Identify which cell holds the provided text, then report its [x, y] central coordinate. 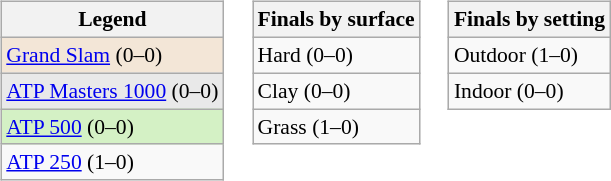
ATP 250 (1–0) [112, 162]
Grand Slam (0–0) [112, 55]
Indoor (0–0) [530, 91]
ATP Masters 1000 (0–0) [112, 91]
Finals by setting [530, 20]
Clay (0–0) [336, 91]
Finals by surface [336, 20]
Legend [112, 20]
Grass (1–0) [336, 127]
Outdoor (1–0) [530, 55]
ATP 500 (0–0) [112, 127]
Hard (0–0) [336, 55]
